Search for the cell housing the specified text and yield its (X, Y) center coordinate. 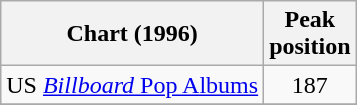
Peakposition (310, 34)
187 (310, 85)
Chart (1996) (132, 34)
US Billboard Pop Albums (132, 85)
